Provide the (X, Y) coordinate of the cell's center where the given text is located.  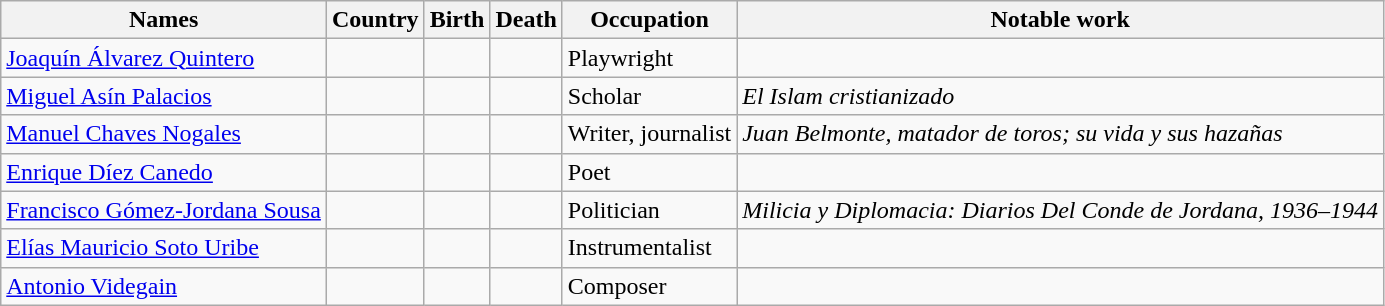
Elías Mauricio Soto Uribe (164, 248)
Death (526, 20)
Notable work (1060, 20)
Country (375, 20)
Poet (649, 172)
Instrumentalist (649, 248)
Birth (457, 20)
Francisco Gómez-Jordana Sousa (164, 210)
El Islam cristianizado (1060, 96)
Playwright (649, 58)
Writer, journalist (649, 134)
Composer (649, 286)
Antonio Videgain (164, 286)
Manuel Chaves Nogales (164, 134)
Joaquín Álvarez Quintero (164, 58)
Scholar (649, 96)
Names (164, 20)
Milicia y Diplomacia: Diarios Del Conde de Jordana, 1936–1944 (1060, 210)
Politician (649, 210)
Occupation (649, 20)
Enrique Díez Canedo (164, 172)
Miguel Asín Palacios (164, 96)
Juan Belmonte, matador de toros; su vida y sus hazañas (1060, 134)
